Determine the (x, y) coordinate at the center of the cell enclosing the given text.  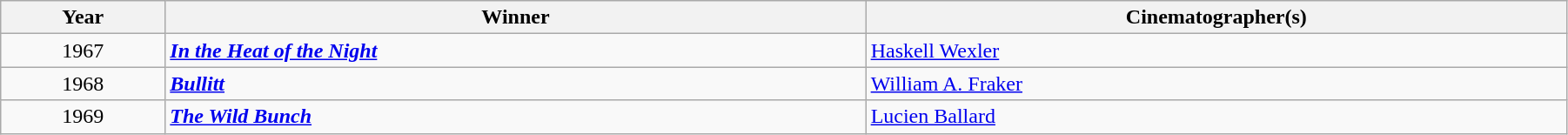
1968 (84, 84)
The Wild Bunch (515, 117)
In the Heat of the Night (515, 51)
1967 (84, 51)
Year (84, 17)
1969 (84, 117)
Bullitt (515, 84)
Lucien Ballard (1216, 117)
Haskell Wexler (1216, 51)
William A. Fraker (1216, 84)
Cinematographer(s) (1216, 17)
Winner (515, 17)
